Find where the given text appears and provide that cell's center as (X, Y) coordinate. 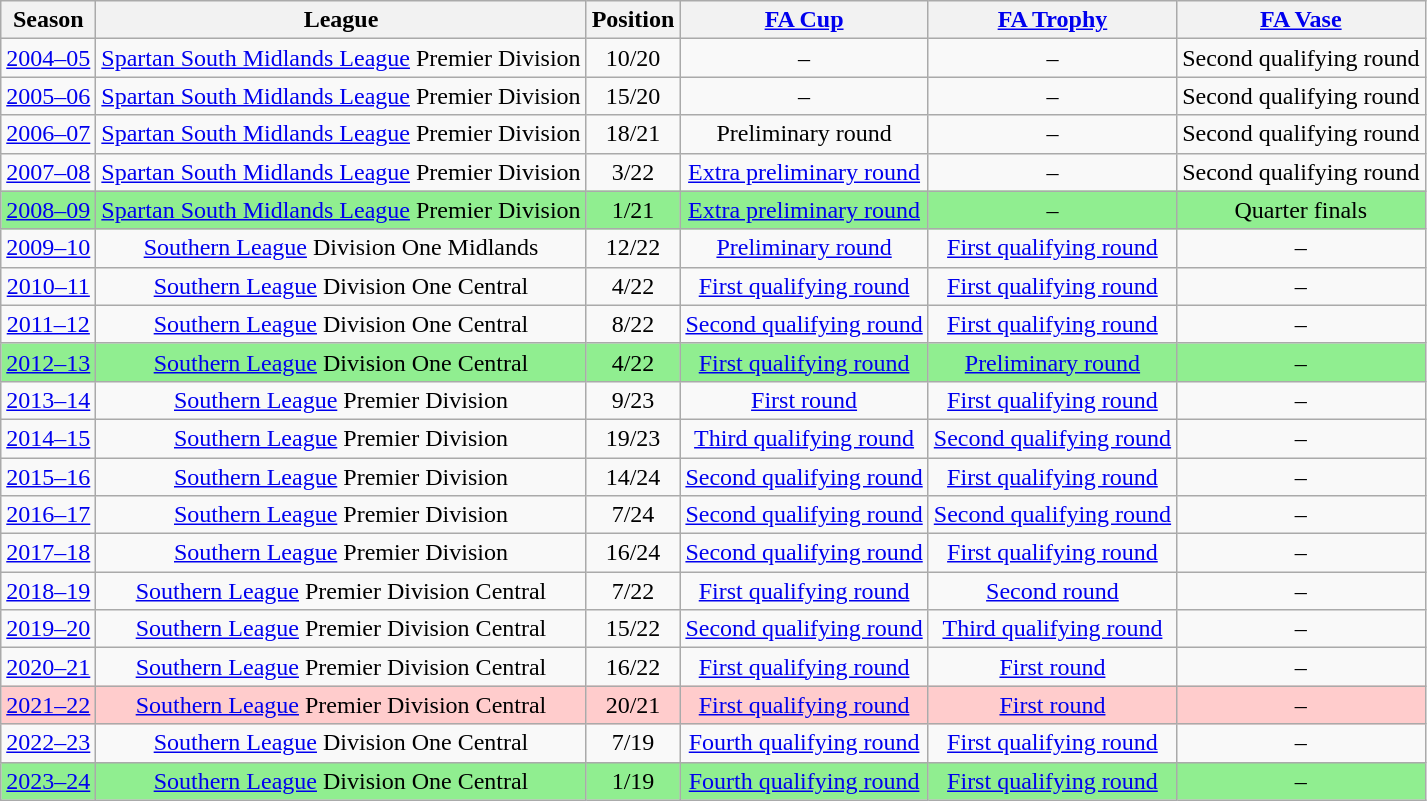
FA Cup (804, 20)
14/24 (633, 477)
2005–06 (48, 96)
7/24 (633, 515)
2012–13 (48, 362)
2017–18 (48, 553)
3/22 (633, 172)
2009–10 (48, 248)
12/22 (633, 248)
2004–05 (48, 58)
20/21 (633, 705)
9/23 (633, 400)
2023–24 (48, 781)
FA Trophy (1052, 20)
19/23 (633, 438)
Season (48, 20)
2016–17 (48, 515)
2019–20 (48, 629)
8/22 (633, 324)
2008–09 (48, 210)
2007–08 (48, 172)
7/22 (633, 591)
Quarter finals (1301, 210)
2014–15 (48, 438)
2006–07 (48, 134)
10/20 (633, 58)
2020–21 (48, 667)
2010–11 (48, 286)
15/20 (633, 96)
1/19 (633, 781)
Second round (1052, 591)
1/21 (633, 210)
18/21 (633, 134)
2022–23 (48, 743)
Position (633, 20)
2011–12 (48, 324)
16/24 (633, 553)
League (341, 20)
2013–14 (48, 400)
7/19 (633, 743)
2015–16 (48, 477)
FA Vase (1301, 20)
16/22 (633, 667)
2021–22 (48, 705)
Southern League Division One Midlands (341, 248)
2018–19 (48, 591)
15/22 (633, 629)
